From the cell containing the given text, extract its center point as [X, Y] coordinate. 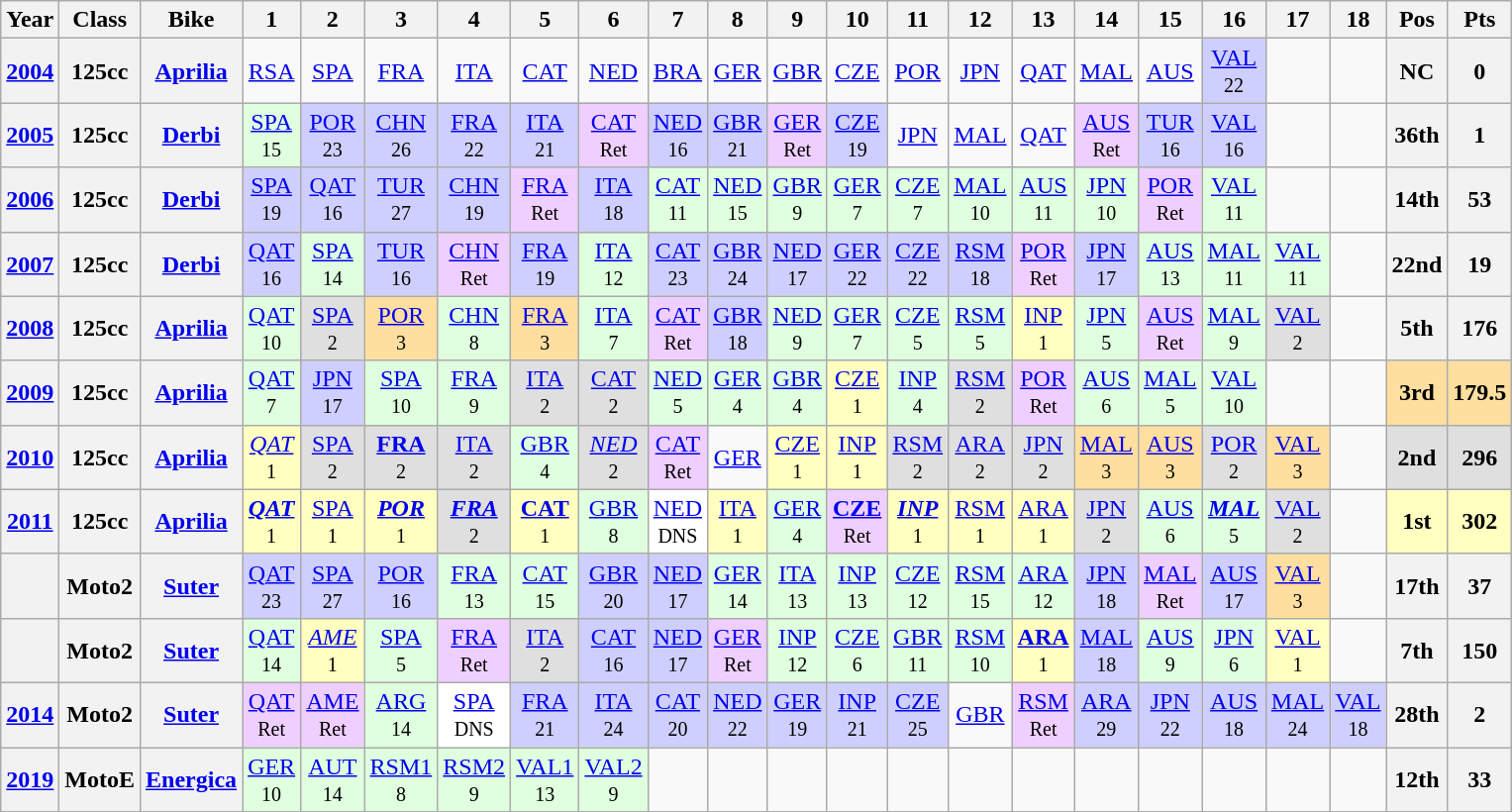
33 [1479, 778]
RSMRet [1044, 715]
VAL16 [1234, 135]
NED15 [738, 200]
2014 [30, 715]
MAL24 [1297, 715]
CAT [545, 71]
FRA21 [545, 715]
JPN10 [1106, 200]
AME1 [333, 650]
RSM29 [474, 778]
16 [1234, 20]
JPN18 [1106, 586]
TUR27 [401, 200]
RSM5 [980, 329]
150 [1479, 650]
RSA [271, 71]
53 [1479, 200]
5 [545, 20]
GER14 [738, 586]
302 [1479, 521]
2008 [30, 329]
GER19 [797, 715]
CZE22 [918, 263]
FRA [401, 71]
NED16 [677, 135]
CZE25 [918, 715]
4 [474, 20]
CZE [857, 71]
INP4 [918, 392]
AUS3 [1170, 457]
1st [1417, 521]
FRA3 [545, 329]
Year [30, 20]
13 [1044, 20]
SPA27 [333, 586]
2010 [30, 457]
37 [1479, 586]
RSM10 [980, 650]
FRA9 [474, 392]
14 [1106, 20]
MotoE [100, 778]
CZERet [857, 521]
CZE6 [857, 650]
INP12 [797, 650]
NEDDNS [677, 521]
Pos [1417, 20]
POR3 [401, 329]
Bike [192, 20]
CHN8 [474, 329]
176 [1479, 329]
2019 [30, 778]
SPA19 [271, 200]
VAL1 [1297, 650]
INP21 [857, 715]
NED22 [738, 715]
2007 [30, 263]
JPN22 [1170, 715]
BRA [677, 71]
12 [980, 20]
12th [1417, 778]
MAL11 [1234, 263]
ITA7 [614, 329]
CAT20 [677, 715]
3rd [1417, 392]
AUS17 [1234, 586]
10 [857, 20]
CAT1 [545, 521]
CZE5 [918, 329]
AMERet [333, 715]
ITA1 [738, 521]
AUS18 [1234, 715]
CAT2 [614, 392]
GBR8 [614, 521]
SPA5 [401, 650]
AUS9 [1170, 650]
GBR18 [738, 329]
179.5 [1479, 392]
ITA18 [614, 200]
SPA10 [401, 392]
JPN5 [1106, 329]
FRA13 [474, 586]
11 [918, 20]
CAT15 [545, 586]
POR1 [401, 521]
ARA12 [1044, 586]
8 [738, 20]
CHN19 [474, 200]
Class [100, 20]
AUS11 [1044, 200]
2005 [30, 135]
VAL18 [1359, 715]
MAL10 [980, 200]
MAL18 [1106, 650]
ITA24 [614, 715]
VAL10 [1234, 392]
VAL22 [1234, 71]
Pts [1479, 20]
MALRet [1170, 586]
296 [1479, 457]
CAT11 [677, 200]
ARA29 [1106, 715]
POR23 [333, 135]
CZE19 [857, 135]
3 [401, 20]
NED9 [797, 329]
VAL29 [614, 778]
QAT14 [271, 650]
18 [1359, 20]
NC [1417, 71]
ARA2 [980, 457]
AUS13 [1170, 263]
Energica [192, 778]
2006 [30, 200]
POR [918, 71]
2009 [30, 392]
0 [1479, 71]
CZE12 [918, 586]
AUT14 [333, 778]
36th [1417, 135]
SPA [333, 71]
9 [797, 20]
7 [677, 20]
CHNRet [474, 263]
NED2 [614, 457]
17th [1417, 586]
CZE7 [918, 200]
14th [1417, 200]
POR16 [401, 586]
MAL9 [1234, 329]
NED5 [677, 392]
ITA21 [545, 135]
GBR11 [918, 650]
17 [1297, 20]
SPADNS [474, 715]
28th [1417, 715]
AUS [1170, 71]
GBR20 [614, 586]
INP13 [857, 586]
GER22 [857, 263]
RSM15 [980, 586]
VAL113 [545, 778]
SPA1 [333, 521]
CHN26 [401, 135]
QATRet [271, 715]
ITA [474, 71]
2nd [1417, 457]
QAT23 [271, 586]
JPN6 [1234, 650]
SPA14 [333, 263]
CAT16 [614, 650]
7th [1417, 650]
19 [1479, 263]
QAT7 [271, 392]
GBR9 [797, 200]
CAT23 [677, 263]
NED [614, 71]
POR2 [1234, 457]
2011 [30, 521]
2004 [30, 71]
ARG14 [401, 715]
ITA13 [797, 586]
QAT10 [271, 329]
FRA22 [474, 135]
FRA19 [545, 263]
6 [614, 20]
GBR21 [738, 135]
GER10 [271, 778]
ITA12 [614, 263]
MAL3 [1106, 457]
RSM1 [980, 521]
5th [1417, 329]
SPA15 [271, 135]
22nd [1417, 263]
15 [1170, 20]
GBR24 [738, 263]
